From the cell containing the given text, extract its center point as (X, Y) coordinate. 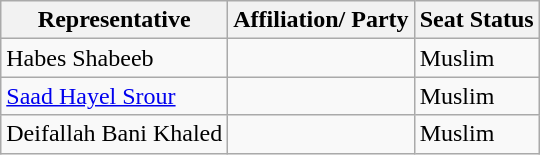
Representative (114, 20)
Saad Hayel Srour (114, 96)
Habes Shabeeb (114, 58)
Affiliation/ Party (321, 20)
Seat Status (476, 20)
Deifallah Bani Khaled (114, 134)
